Identify which cell holds the provided text, then report its [x, y] central coordinate. 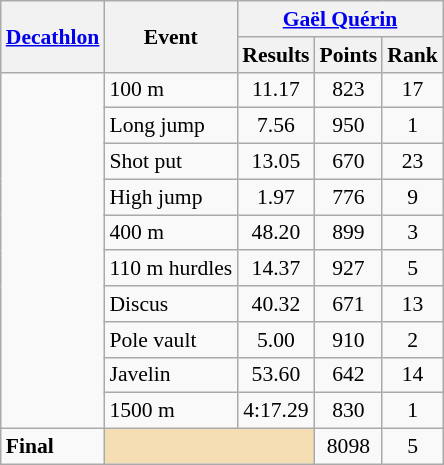
Shot put [170, 162]
1500 m [170, 411]
Results [276, 55]
5.00 [276, 340]
Long jump [170, 126]
910 [349, 340]
1.97 [276, 197]
Javelin [170, 375]
9 [412, 197]
110 m hurdles [170, 269]
400 m [170, 233]
8098 [349, 447]
40.32 [276, 304]
Pole vault [170, 340]
Rank [412, 55]
7.56 [276, 126]
100 m [170, 90]
17 [412, 90]
927 [349, 269]
Final [53, 447]
23 [412, 162]
776 [349, 197]
671 [349, 304]
2 [412, 340]
11.17 [276, 90]
4:17.29 [276, 411]
14.37 [276, 269]
899 [349, 233]
Event [170, 36]
Gaël Quérin [340, 19]
48.20 [276, 233]
3 [412, 233]
Decathlon [53, 36]
High jump [170, 197]
823 [349, 90]
14 [412, 375]
13 [412, 304]
670 [349, 162]
642 [349, 375]
950 [349, 126]
13.05 [276, 162]
830 [349, 411]
Points [349, 55]
Discus [170, 304]
53.60 [276, 375]
